Determine the [X, Y] coordinate at the center of the cell enclosing the given text.  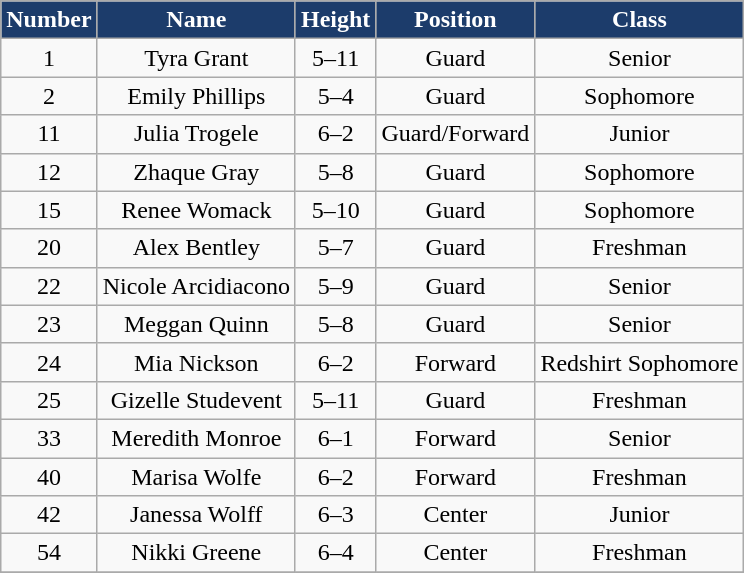
25 [49, 400]
33 [49, 438]
Guard/Forward [456, 134]
54 [49, 553]
Tyra Grant [196, 58]
6–1 [335, 438]
Meredith Monroe [196, 438]
Janessa Wolff [196, 515]
5–4 [335, 96]
Mia Nickson [196, 362]
Meggan Quinn [196, 324]
24 [49, 362]
Marisa Wolfe [196, 477]
22 [49, 286]
Julia Trogele [196, 134]
40 [49, 477]
2 [49, 96]
Position [456, 20]
42 [49, 515]
5–10 [335, 210]
11 [49, 134]
Alex Bentley [196, 248]
Nikki Greene [196, 553]
23 [49, 324]
Nicole Arcidiacono [196, 286]
12 [49, 172]
Class [640, 20]
Zhaque Gray [196, 172]
Name [196, 20]
1 [49, 58]
Number [49, 20]
20 [49, 248]
5–7 [335, 248]
Gizelle Studevent [196, 400]
Renee Womack [196, 210]
15 [49, 210]
6–3 [335, 515]
5–9 [335, 286]
Height [335, 20]
6–4 [335, 553]
Redshirt Sophomore [640, 362]
Emily Phillips [196, 96]
